Extract the (X, Y) coordinate from the center of the cell holding the provided text.  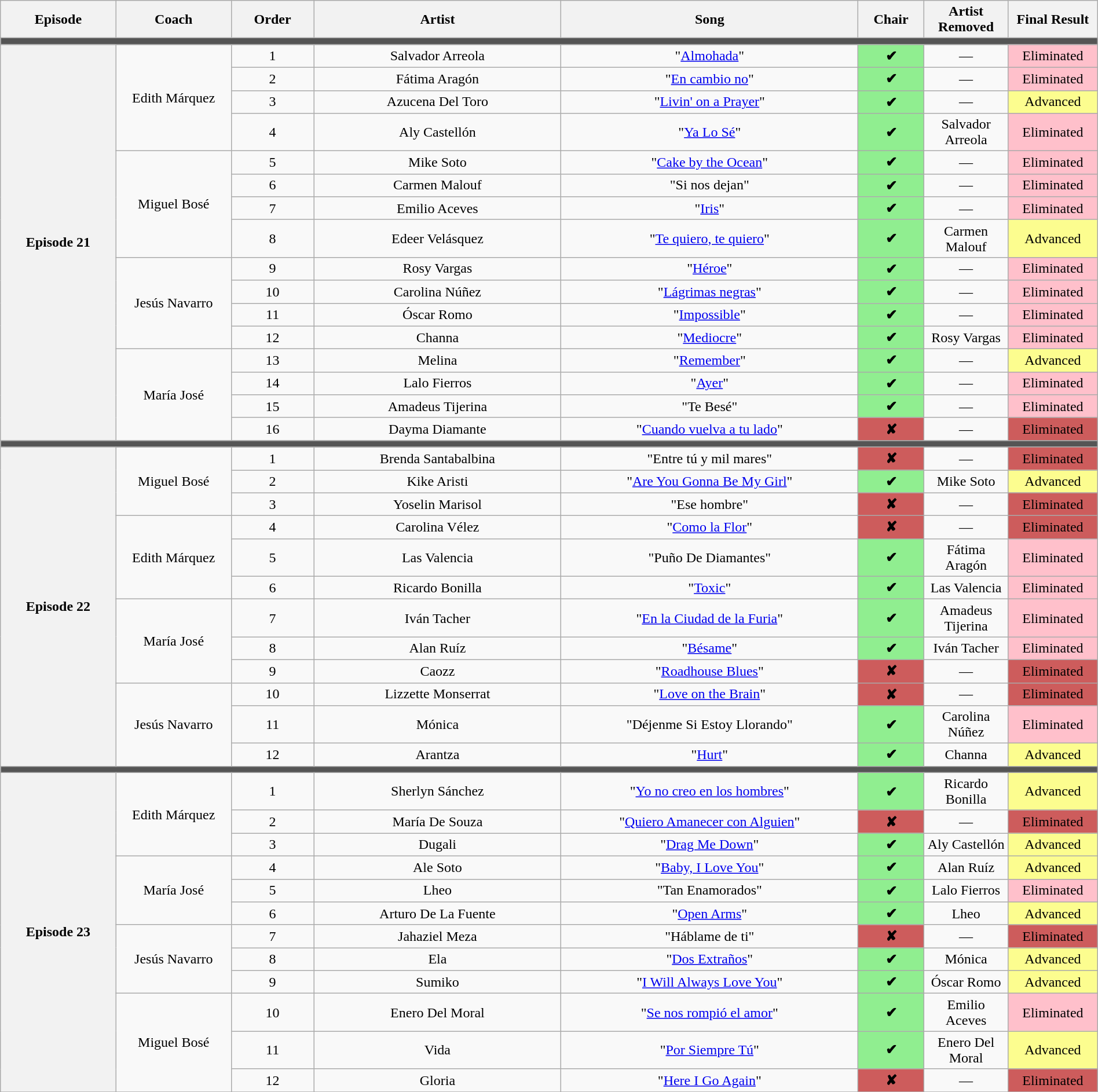
"En cambio no" (710, 79)
"Here I Go Again" (710, 1080)
"En la Ciudad de la Furia" (710, 618)
Episode 22 (58, 607)
"Drag Me Down" (710, 845)
"Open Arms" (710, 914)
Arantza (438, 755)
Ale Soto (438, 867)
Artist Removed (966, 20)
Jahaziel Meza (438, 936)
Gloria (438, 1080)
Dayma Diamante (438, 429)
"Puño De Diamantes" (710, 557)
"Toxic" (710, 588)
Chair (891, 20)
"Por Siempre Tú" (710, 1050)
Brenda Santabalbina (438, 459)
"Baby, I Love You" (710, 867)
Ela (438, 959)
"Lágrimas negras" (710, 292)
"Dos Extraños" (710, 959)
"Livin' on a Prayer" (710, 102)
Episode 23 (58, 932)
Caozz (438, 671)
"Remember" (710, 361)
"Se nos rompió el amor" (710, 1012)
Lizzette Monserrat (438, 694)
Final Result (1053, 20)
Yoselin Marisol (438, 504)
"Héroe" (710, 269)
Episode (58, 20)
Dugali (438, 845)
"Entre tú y mil mares" (710, 459)
Vida (438, 1050)
"Yo no creo en los hombres" (710, 791)
Arturo De La Fuente (438, 914)
"Roadhouse Blues" (710, 671)
"Como la Flor" (710, 527)
16 (272, 429)
"Mediocre" (710, 338)
Carolina Vélez (438, 527)
Kike Aristi (438, 482)
"Bésame" (710, 648)
"Déjenme Si Estoy Llorando" (710, 725)
"Ese hombre" (710, 504)
"Ya Lo Sé" (710, 132)
"Te quiero, te quiero" (710, 239)
Sumiko (438, 982)
"Si nos dejan" (710, 185)
Order (272, 20)
Coach (174, 20)
Edeer Velásquez (438, 239)
"Cake by the Ocean" (710, 163)
"Love on the Brain" (710, 694)
"Ayer" (710, 383)
"Háblame de ti" (710, 936)
"Almohada" (710, 56)
"Quiero Amanecer con Alguien" (710, 822)
13 (272, 361)
María De Souza (438, 822)
"Te Besé" (710, 406)
"Iris" (710, 208)
"Impossible" (710, 315)
Episode 21 (58, 243)
"Are You Gonna Be My Girl" (710, 482)
Artist (438, 20)
"Cuando vuelva a tu lado" (710, 429)
Song (710, 20)
"Tan Enamorados" (710, 891)
15 (272, 406)
"I Will Always Love You" (710, 982)
Azucena Del Toro (438, 102)
"Hurt" (710, 755)
Sherlyn Sánchez (438, 791)
14 (272, 383)
Melina (438, 361)
